Identify which cell holds the provided text, then report its [X, Y] central coordinate. 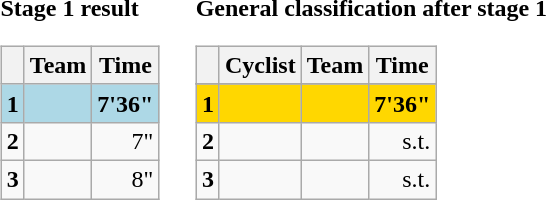
8" [126, 179]
7" [126, 141]
Cyclist [260, 65]
